Locate the cell with the specified text and output its [X, Y] center coordinate. 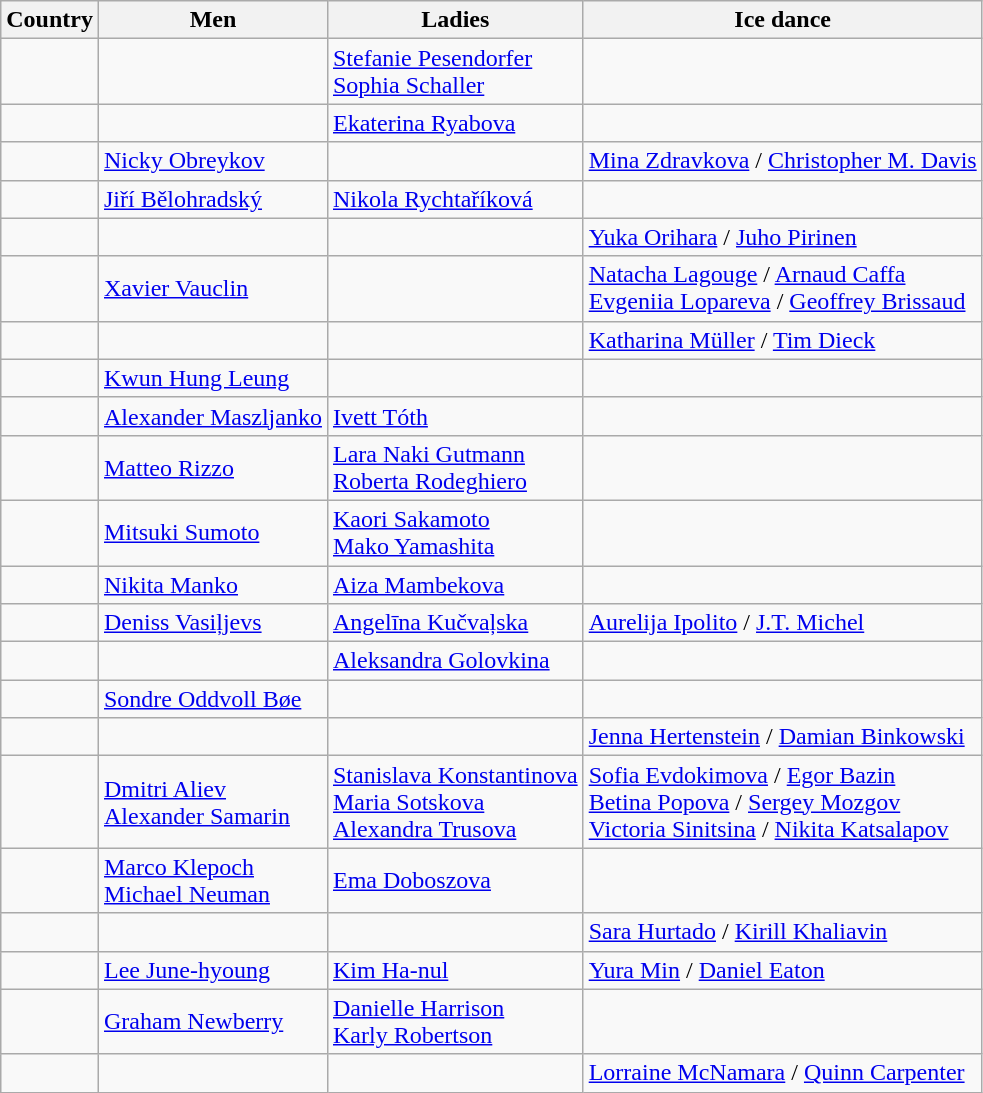
Stefanie Pesendorfer Sophia Schaller [455, 72]
Deniss Vasiļjevs [212, 623]
Jenna Hertenstein / Damian Binkowski [782, 737]
Ice dance [782, 20]
Ivett Tóth [455, 416]
Mina Zdravkova / Christopher M. Davis [782, 161]
Marco Klepoch Michael Neuman [212, 880]
Lorraine McNamara / Quinn Carpenter [782, 1073]
Country [50, 20]
Matteo Rizzo [212, 468]
Aiza Mambekova [455, 585]
Danielle Harrison Karly Robertson [455, 1022]
Ema Doboszova [455, 880]
Aleksandra Golovkina [455, 661]
Natacha Lagouge / Arnaud Caffa Evgeniia Lopareva / Geoffrey Brissaud [782, 288]
Aurelija Ipolito / J.T. Michel [782, 623]
Yuka Orihara / Juho Pirinen [782, 237]
Katharina Müller / Tim Dieck [782, 340]
Kim Ha-nul [455, 970]
Nikita Manko [212, 585]
Dmitri Aliev Alexander Samarin [212, 802]
Yura Min / Daniel Eaton [782, 970]
Nicky Obreykov [212, 161]
Ladies [455, 20]
Graham Newberry [212, 1022]
Xavier Vauclin [212, 288]
Men [212, 20]
Sondre Oddvoll Bøe [212, 699]
Jiří Bělohradský [212, 199]
Kaori Sakamoto Mako Yamashita [455, 532]
Nikola Rychtaříková [455, 199]
Sara Hurtado / Kirill Khaliavin [782, 932]
Sofia Evdokimova / Egor Bazin Betina Popova / Sergey Mozgov Victoria Sinitsina / Nikita Katsalapov [782, 802]
Mitsuki Sumoto [212, 532]
Lara Naki Gutmann Roberta Rodeghiero [455, 468]
Ekaterina Ryabova [455, 123]
Alexander Maszljanko [212, 416]
Lee June-hyoung [212, 970]
Angelīna Kučvaļska [455, 623]
Kwun Hung Leung [212, 378]
Stanislava Konstantinova Maria Sotskova Alexandra Trusova [455, 802]
